Return [x, y] of the center of cell containing provided text 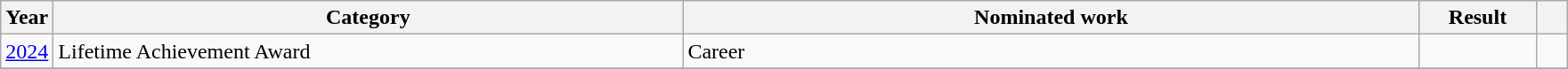
Result [1478, 18]
Year [27, 18]
Category [369, 18]
Nominated work [1051, 18]
Lifetime Achievement Award [369, 51]
Career [1051, 51]
2024 [27, 51]
